Locate the cell with the specified text and output its (x, y) center coordinate. 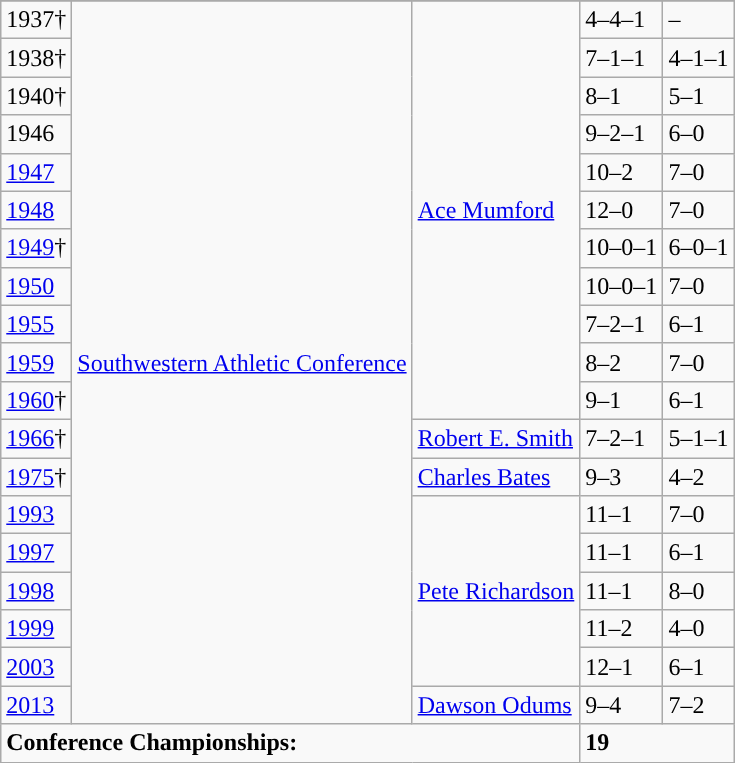
1993 (36, 515)
1997 (36, 553)
Ace Mumford (496, 210)
1998 (36, 591)
Southwestern Athletic Conference (242, 362)
Charles Bates (496, 477)
1950 (36, 286)
1975† (36, 477)
4–2 (698, 477)
1959 (36, 362)
9–3 (622, 477)
8–2 (622, 362)
5–1 (698, 96)
1960† (36, 400)
12–0 (622, 210)
– (698, 20)
1949† (36, 248)
9–1 (622, 400)
4–4–1 (622, 20)
7–1–1 (622, 58)
12–1 (622, 667)
1947 (36, 172)
1938† (36, 58)
9–2–1 (622, 134)
4–0 (698, 629)
4–1–1 (698, 58)
1966† (36, 438)
8–0 (698, 591)
8–1 (622, 96)
1955 (36, 324)
Dawson Odums (496, 705)
6–0 (698, 134)
Robert E. Smith (496, 438)
10–2 (622, 172)
7–2 (698, 705)
19 (657, 743)
Conference Championships: (290, 743)
1940† (36, 96)
6–0–1 (698, 248)
1948 (36, 210)
11–2 (622, 629)
1937† (36, 20)
1999 (36, 629)
9–4 (622, 705)
5–1–1 (698, 438)
2013 (36, 705)
1946 (36, 134)
2003 (36, 667)
Pete Richardson (496, 591)
